From the cell containing the given text, extract its center point as (x, y) coordinate. 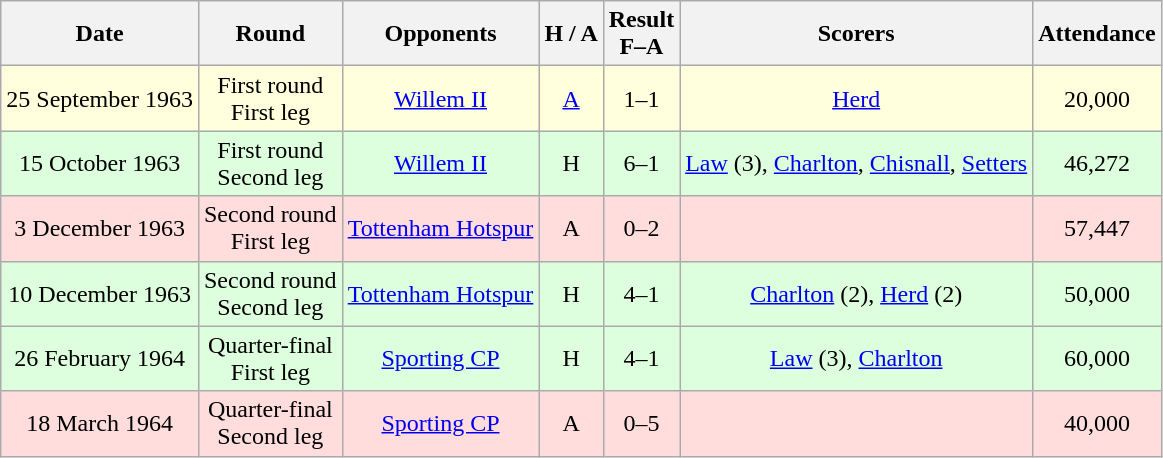
10 December 1963 (100, 294)
60,000 (1097, 358)
40,000 (1097, 424)
First roundFirst leg (270, 98)
25 September 1963 (100, 98)
Opponents (440, 34)
0–2 (641, 228)
50,000 (1097, 294)
Charlton (2), Herd (2) (856, 294)
1–1 (641, 98)
Second roundSecond leg (270, 294)
20,000 (1097, 98)
Quarter-finalFirst leg (270, 358)
3 December 1963 (100, 228)
Second roundFirst leg (270, 228)
Law (3), Charlton (856, 358)
ResultF–A (641, 34)
46,272 (1097, 164)
Herd (856, 98)
Date (100, 34)
Attendance (1097, 34)
H / A (571, 34)
Scorers (856, 34)
18 March 1964 (100, 424)
6–1 (641, 164)
0–5 (641, 424)
Quarter-finalSecond leg (270, 424)
First roundSecond leg (270, 164)
Round (270, 34)
15 October 1963 (100, 164)
26 February 1964 (100, 358)
57,447 (1097, 228)
Law (3), Charlton, Chisnall, Setters (856, 164)
